Search for the cell housing the specified text and yield its (x, y) center coordinate. 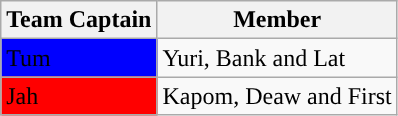
Team Captain (79, 20)
Yuri, Bank and Lat (277, 58)
Jah (79, 96)
Member (277, 20)
Kapom, Deaw and First (277, 96)
Tum (79, 58)
